Detect which cell encompasses the target text, then output its [X, Y] center coordinate. 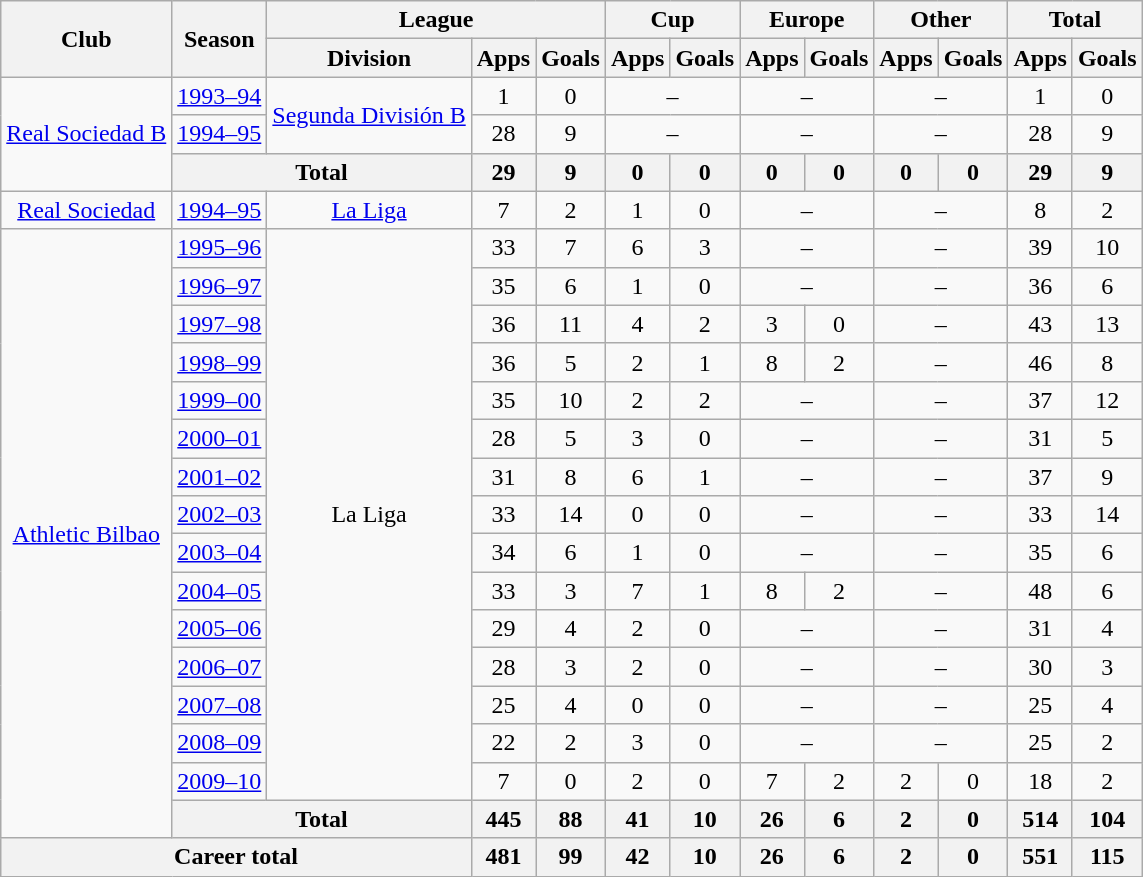
551 [1040, 857]
30 [1040, 667]
13 [1107, 324]
48 [1040, 591]
18 [1040, 781]
Cup [672, 20]
12 [1107, 400]
115 [1107, 857]
46 [1040, 362]
1999–00 [220, 400]
2008–09 [220, 743]
11 [571, 324]
Real Sociedad [86, 210]
104 [1107, 819]
39 [1040, 248]
2004–05 [220, 591]
1996–97 [220, 286]
League [436, 20]
2007–08 [220, 705]
41 [637, 819]
Europe [807, 20]
2000–01 [220, 438]
Other [941, 20]
481 [503, 857]
43 [1040, 324]
445 [503, 819]
Real Sociedad B [86, 134]
514 [1040, 819]
Athletic Bilbao [86, 534]
88 [571, 819]
Career total [236, 857]
1995–96 [220, 248]
1997–98 [220, 324]
2005–06 [220, 629]
2003–04 [220, 553]
42 [637, 857]
2006–07 [220, 667]
2002–03 [220, 515]
99 [571, 857]
2009–10 [220, 781]
Season [220, 39]
34 [503, 553]
Segunda División B [369, 115]
1993–94 [220, 96]
Club [86, 39]
22 [503, 743]
Division [369, 58]
2001–02 [220, 477]
1998–99 [220, 362]
